Provide the (x, y) coordinate of the cell's center where the given text is located.  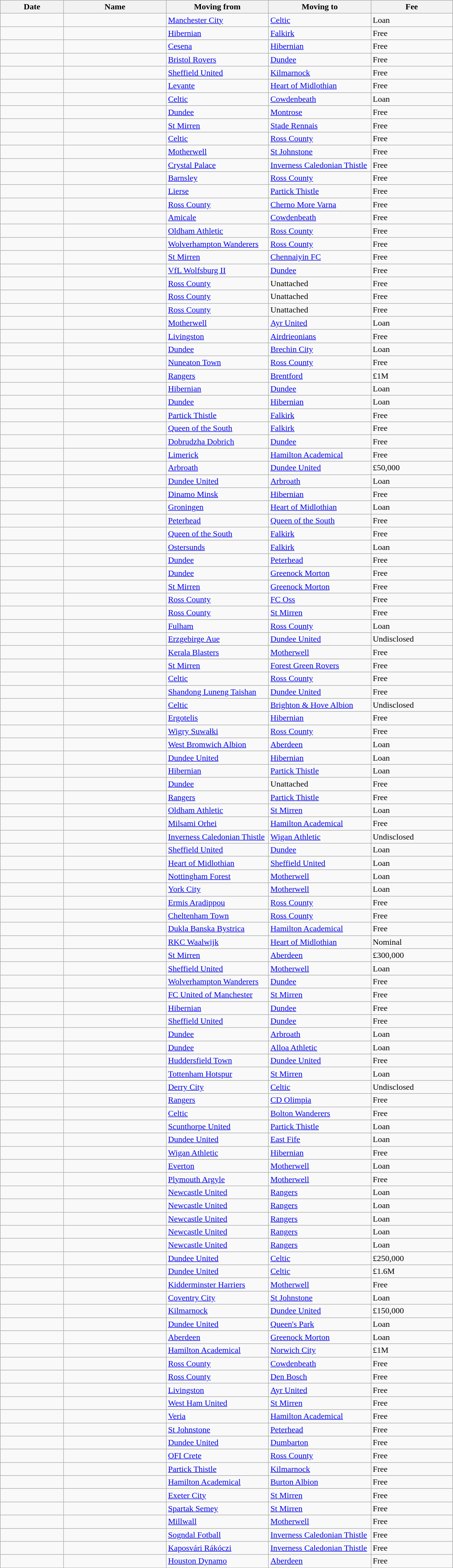
Cheltenham Town (217, 916)
Milsami Orhei (217, 824)
FC United of Manchester (217, 995)
Ermis Aradippou (217, 903)
Huddersfield Town (217, 1061)
Moving from (217, 7)
VfL Wolfsburg II (217, 270)
Cesena (217, 46)
RKC Waalwijk (217, 942)
CD Olimpia (320, 1100)
Dumbarton (320, 1443)
Plymouth Argyle (217, 1179)
York City (217, 889)
Ergotelis (217, 718)
£50,000 (412, 468)
Erzgebirge Aue (217, 639)
Sogndal Fotball (217, 1535)
Levante (217, 86)
Airdrieonians (320, 336)
Alloa Athletic (320, 1048)
OFI Crete (217, 1456)
East Fife (320, 1140)
Everton (217, 1166)
Ostersunds (217, 547)
Nuneaton Town (217, 362)
Fee (412, 7)
Houston Dynamo (217, 1561)
Queen's Park (320, 1324)
£300,000 (412, 955)
Fulham (217, 626)
Veria (217, 1416)
Dobrudzha Dobrich (217, 442)
Amicale (217, 218)
Stade Rennais (320, 125)
Manchester City (217, 20)
Cherno More Varna (320, 205)
Moving to (320, 7)
Norwich City (320, 1350)
West Ham United (217, 1403)
FC Oss (320, 600)
Coventry City (217, 1298)
Groningen (217, 507)
Nottingham Forest (217, 876)
£150,000 (412, 1311)
Kidderminster Harriers (217, 1285)
Bolton Wanderers (320, 1113)
Dinamo Minsk (217, 494)
Dukla Banska Bystrica (217, 929)
Date (32, 7)
Chennaiyin FC (320, 257)
Kerala Blasters (217, 652)
Millwall (217, 1522)
Kaposvári Rákóczi (217, 1548)
Limerick (217, 455)
West Bromwich Albion (217, 744)
Burton Albion (320, 1482)
Forest Green Rovers (320, 665)
Brentford (320, 375)
£1.6M (412, 1271)
Crystal Palace (217, 165)
Exeter City (217, 1495)
Brighton & Hove Albion (320, 705)
Wigry Suwałki (217, 731)
Den Bosch (320, 1377)
Brechin City (320, 349)
£250,000 (412, 1258)
Nominal (412, 942)
Shandong Luneng Taishan (217, 692)
Lierse (217, 191)
Spartak Semey (217, 1508)
Tottenham Hotspur (217, 1074)
Derry City (217, 1087)
Name (115, 7)
Bristol Rovers (217, 60)
Scunthorpe United (217, 1126)
Barnsley (217, 178)
Montrose (320, 112)
